Find where the given text appears and provide that cell's center as (x, y) coordinate. 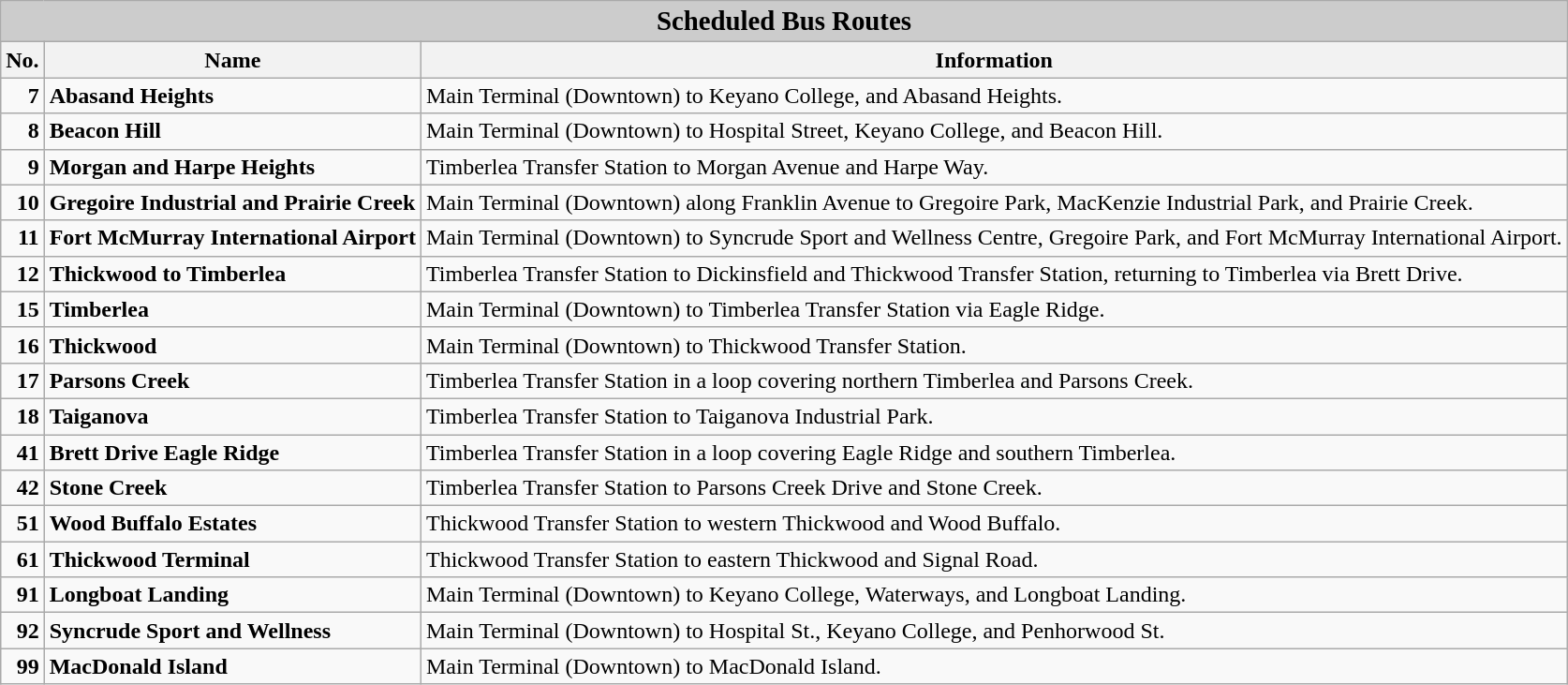
Stone Creek (232, 488)
Main Terminal (Downtown) to Syncrude Sport and Wellness Centre, Gregoire Park, and Fort McMurray International Airport. (994, 238)
Scheduled Bus Routes (784, 22)
Beacon Hill (232, 131)
Main Terminal (Downtown) along Franklin Avenue to Gregoire Park, MacKenzie Industrial Park, and Prairie Creek. (994, 202)
Main Terminal (Downtown) to Hospital St., Keyano College, and Penhorwood St. (994, 631)
Thickwood Transfer Station to western Thickwood and Wood Buffalo. (994, 524)
Timberlea Transfer Station in a loop covering northern Timberlea and Parsons Creek. (994, 380)
11 (22, 238)
Main Terminal (Downtown) to Keyano College, and Abasand Heights. (994, 96)
15 (22, 309)
Thickwood Transfer Station to eastern Thickwood and Signal Road. (994, 559)
Timberlea Transfer Station to Parsons Creek Drive and Stone Creek. (994, 488)
Timberlea (232, 309)
42 (22, 488)
Information (994, 60)
18 (22, 416)
16 (22, 345)
Timberlea Transfer Station to Morgan Avenue and Harpe Way. (994, 167)
Timberlea Transfer Station to Taiganova Industrial Park. (994, 416)
Thickwood (232, 345)
7 (22, 96)
Fort McMurray International Airport (232, 238)
17 (22, 380)
61 (22, 559)
51 (22, 524)
91 (22, 595)
8 (22, 131)
Gregoire Industrial and Prairie Creek (232, 202)
No. (22, 60)
Name (232, 60)
Main Terminal (Downtown) to MacDonald Island. (994, 666)
Main Terminal (Downtown) to Keyano College, Waterways, and Longboat Landing. (994, 595)
Main Terminal (Downtown) to Thickwood Transfer Station. (994, 345)
MacDonald Island (232, 666)
Longboat Landing (232, 595)
Main Terminal (Downtown) to Timberlea Transfer Station via Eagle Ridge. (994, 309)
Timberlea Transfer Station to Dickinsfield and Thickwood Transfer Station, returning to Timberlea via Brett Drive. (994, 274)
99 (22, 666)
Brett Drive Eagle Ridge (232, 453)
Timberlea Transfer Station in a loop covering Eagle Ridge and southern Timberlea. (994, 453)
Parsons Creek (232, 380)
Abasand Heights (232, 96)
10 (22, 202)
Main Terminal (Downtown) to Hospital Street, Keyano College, and Beacon Hill. (994, 131)
41 (22, 453)
Thickwood to Timberlea (232, 274)
9 (22, 167)
92 (22, 631)
12 (22, 274)
Thickwood Terminal (232, 559)
Syncrude Sport and Wellness (232, 631)
Wood Buffalo Estates (232, 524)
Taiganova (232, 416)
Morgan and Harpe Heights (232, 167)
